For the text-containing cell, return its midpoint in (X, Y) coordinate format. 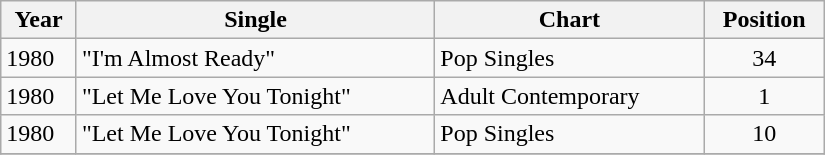
Position (764, 20)
Year (39, 20)
Single (255, 20)
10 (764, 134)
Chart (570, 20)
"I'm Almost Ready" (255, 58)
Adult Contemporary (570, 96)
34 (764, 58)
1 (764, 96)
